From the cell containing the given text, extract its center point as [X, Y] coordinate. 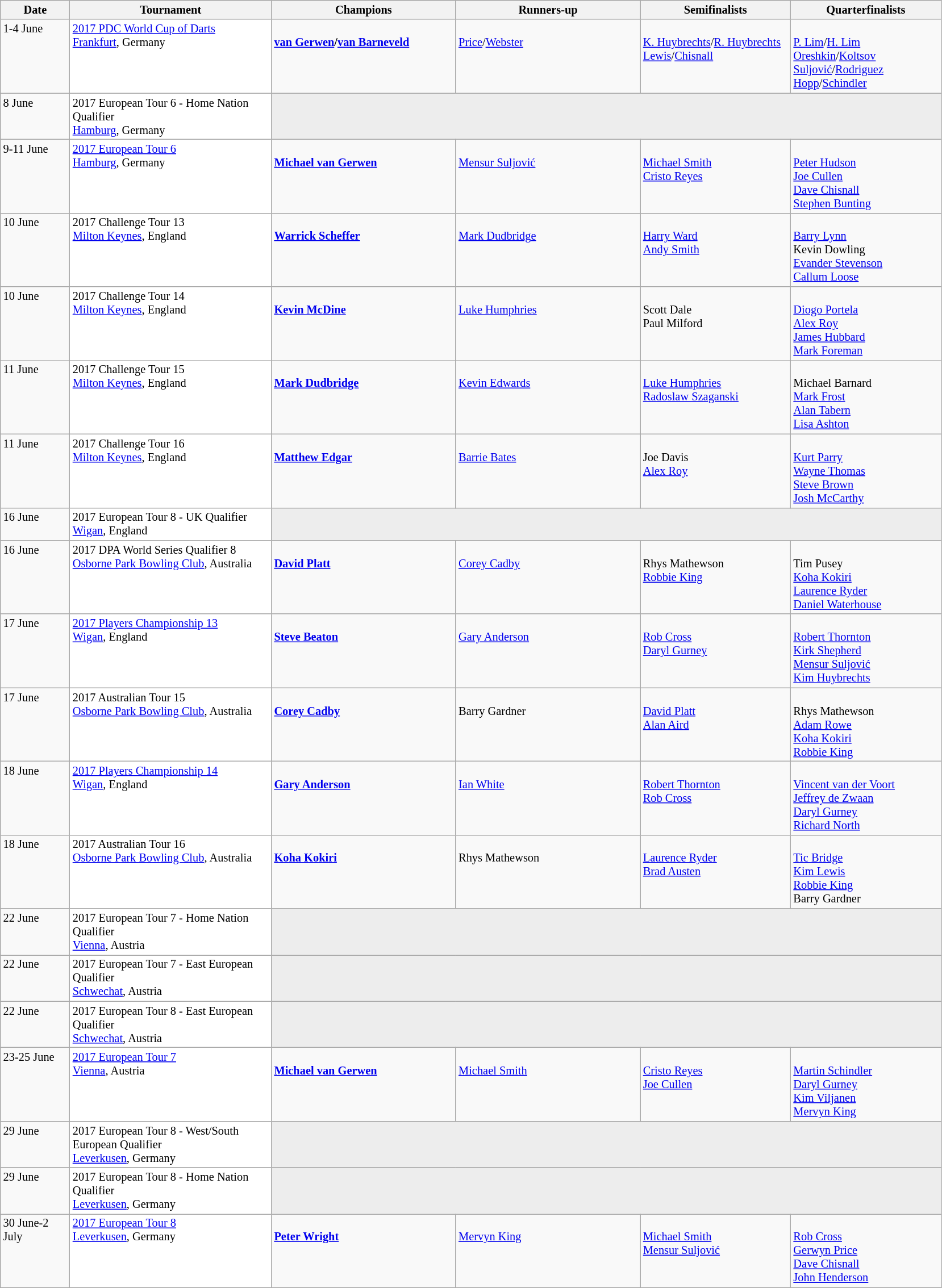
Joe Davis Alex Roy [716, 471]
2017 European Tour 8Leverkusen, Germany [170, 1251]
2017 European Tour 7 - East European Qualifier Schwechat, Austria [170, 978]
van Gerwen/van Barneveld [364, 56]
2017 European Tour 8 - Home Nation Qualifier Leverkusen, Germany [170, 1191]
Peter Hudson Joe Cullen Dave Chisnall Stephen Bunting [866, 176]
Tim Pusey Koha Kokiri Laurence Ryder Daniel Waterhouse [866, 577]
Ian White [548, 798]
Diogo Portela Alex Roy James Hubbard Mark Foreman [866, 324]
Rob Cross Gerwyn Price Dave Chisnall John Henderson [866, 1251]
Koha Kokiri [364, 872]
30 June-2 July [35, 1251]
1-4 June [35, 56]
Kurt Parry Wayne Thomas Steve Brown Josh McCarthy [866, 471]
Steve Beaton [364, 651]
Michael Smith Mensur Suljović [716, 1251]
Semifinalists [716, 10]
P. Lim/H. Lim Oreshkin/Koltsov Suljović/Rodriguez Hopp/Schindler [866, 56]
Price/Webster [548, 56]
Rob Cross Daryl Gurney [716, 651]
2017 Challenge Tour 15Milton Keynes, England [170, 397]
Date [35, 10]
8 June [35, 116]
2017 European Tour 8 - East European Qualifier Schwechat, Austria [170, 1024]
Michael Smith [548, 1084]
Champions [364, 10]
Michael Barnard Mark Frost Alan Tabern Lisa Ashton [866, 397]
Tournament [170, 10]
Rhys Mathewson Adam Rowe Koha Kokiri Robbie King [866, 725]
2017 Challenge Tour 16Milton Keynes, England [170, 471]
2017 European Tour 6Hamburg, Germany [170, 176]
2017 DPA World Series Qualifier 8Osborne Park Bowling Club, Australia [170, 577]
2017 European Tour 7 - Home Nation Qualifier Vienna, Austria [170, 932]
Tic Bridge Kim Lewis Robbie King Barry Gardner [866, 872]
Runners-up [548, 10]
Barry Gardner [548, 725]
2017 European Tour 8 - West/South European Qualifier Leverkusen, Germany [170, 1144]
2017 PDC World Cup of DartsFrankfurt, Germany [170, 56]
Cristo Reyes Joe Cullen [716, 1084]
Luke Humphries Radoslaw Szaganski [716, 397]
2017 Australian Tour 16Osborne Park Bowling Club, Australia [170, 872]
2017 Australian Tour 15Osborne Park Bowling Club, Australia [170, 725]
Quarterfinalists [866, 10]
2017 Challenge Tour 13Milton Keynes, England [170, 250]
K. Huybrechts/R. Huybrechts Lewis/Chisnall [716, 56]
2017 European Tour 8 - UK Qualifier Wigan, England [170, 524]
Barrie Bates [548, 471]
9-11 June [35, 176]
Laurence Ryder Brad Austen [716, 872]
Rhys Mathewson [548, 872]
Luke Humphries [548, 324]
2017 European Tour 6 - Home Nation Qualifier Hamburg, Germany [170, 116]
Peter Wright [364, 1251]
Robert Thornton Rob Cross [716, 798]
Robert Thornton Kirk Shepherd Mensur Suljović Kim Huybrechts [866, 651]
Barry Lynn Kevin Dowling Evander Stevenson Callum Loose [866, 250]
Mensur Suljović [548, 176]
Martin Schindler Daryl Gurney Kim Viljanen Mervyn King [866, 1084]
Rhys Mathewson Robbie King [716, 577]
2017 Challenge Tour 14Milton Keynes, England [170, 324]
2017 Players Championship 13Wigan, England [170, 651]
David Platt [364, 577]
David Platt Alan Aird [716, 725]
Warrick Scheffer [364, 250]
Vincent van der Voort Jeffrey de Zwaan Daryl Gurney Richard North [866, 798]
Kevin Edwards [548, 397]
2017 Players Championship 14Wigan, England [170, 798]
Michael Smith Cristo Reyes [716, 176]
2017 European Tour 7Vienna, Austria [170, 1084]
Scott Dale Paul Milford [716, 324]
Mervyn King [548, 1251]
23-25 June [35, 1084]
Matthew Edgar [364, 471]
Harry Ward Andy Smith [716, 250]
Kevin McDine [364, 324]
